Return the (X, Y) coordinate for the center point of the cell that contains the specified text.  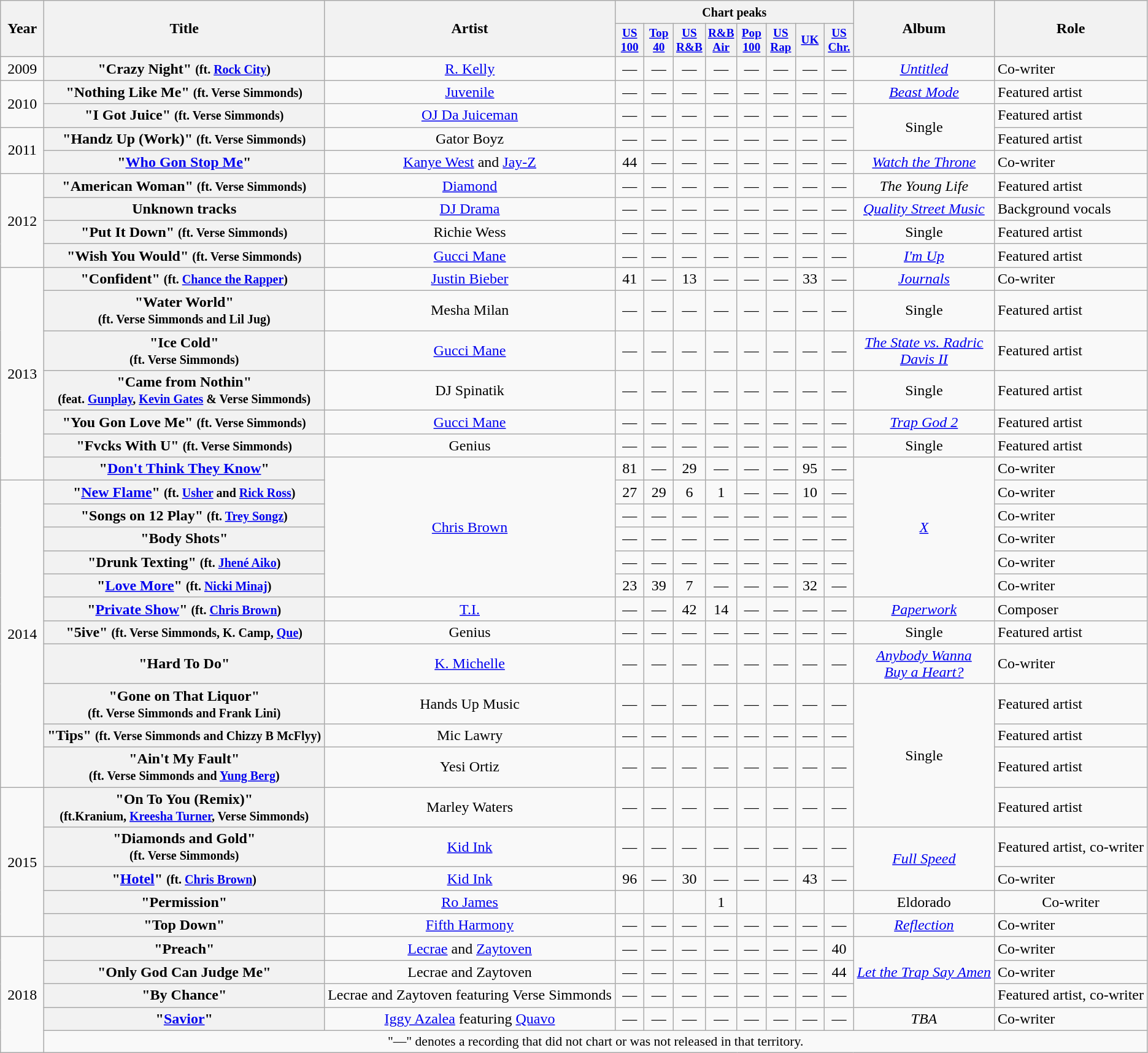
"I Got Juice" (ft. Verse Simmonds) (184, 115)
Chris Brown (470, 527)
"Came from Nothin"(feat. Gunplay, Kevin Gates & Verse Simmonds) (184, 390)
Kanye West and Jay-Z (470, 162)
Beast Mode (924, 92)
Fifth Harmony (470, 925)
TBA (924, 1019)
Diamond (470, 185)
"Nothing Like Me" (ft. Verse Simmonds) (184, 92)
DJ Drama (470, 209)
10 (810, 492)
UK (810, 40)
"Hotel" (ft. Chris Brown) (184, 879)
USR&B (690, 40)
2010 (22, 104)
Mesha Milan (470, 310)
"American Woman" (ft. Verse Simmonds) (184, 185)
"By Chance" (184, 995)
2013 (22, 374)
Top40 (659, 40)
"Wish You Would" (ft. Verse Simmonds) (184, 255)
27 (630, 492)
Lecrae and Zaytoven featuring Verse Simmonds (470, 995)
"Diamonds and Gold"(ft. Verse Simmonds) (184, 847)
"Tips" (ft. Verse Simmonds and Chizzy B McFlyy) (184, 736)
"Don't Think They Know" (184, 469)
"New Flame" (ft. Usher and Rick Ross) (184, 492)
Iggy Azalea featuring Quavo (470, 1019)
43 (810, 879)
"Songs on 12 Play" (ft. Trey Songz) (184, 515)
Watch the Throne (924, 162)
Unknown tracks (184, 209)
Pop100 (752, 40)
R&BAir (721, 40)
Gator Boyz (470, 139)
2014 (22, 634)
The Young Life (924, 185)
"You Gon Love Me" (ft. Verse Simmonds) (184, 422)
6 (690, 492)
USChr. (839, 40)
Trap God 2 (924, 422)
"Put It Down" (ft. Verse Simmonds) (184, 232)
39 (659, 585)
"Confident" (ft. Chance the Rapper) (184, 279)
Artist (470, 29)
Background vocals (1071, 209)
42 (690, 609)
Yesi Ortiz (470, 767)
Paperwork (924, 609)
Richie Wess (470, 232)
Eldorado (924, 902)
81 (630, 469)
23 (630, 585)
"Hard To Do" (184, 664)
"Permission" (184, 902)
2012 (22, 220)
The State vs. RadricDavis II (924, 351)
OJ Da Juiceman (470, 115)
"Ain't My Fault"(ft. Verse Simmonds and Yung Berg) (184, 767)
Let the Trap Say Amen (924, 972)
"Ice Cold"(ft. Verse Simmonds) (184, 351)
Hands Up Music (470, 703)
32 (810, 585)
"Handz Up (Work)" (ft. Verse Simmonds) (184, 139)
40 (839, 949)
Journals (924, 279)
2015 (22, 862)
"Body Shots" (184, 539)
"—" denotes a recording that did not chart or was not released in that territory. (596, 1041)
"Drunk Texting" (ft. Jhené Aiko) (184, 562)
Justin Bieber (470, 279)
13 (690, 279)
95 (810, 469)
Chart peaks (734, 12)
US100 (630, 40)
Mic Lawry (470, 736)
"Savior" (184, 1019)
"Fvcks With U" (ft. Verse Simmonds) (184, 445)
7 (690, 585)
Full Speed (924, 859)
"Only God Can Judge Me" (184, 972)
2018 (22, 995)
I'm Up (924, 255)
Untitled (924, 69)
"Who Gon Stop Me" (184, 162)
Album (924, 29)
"Crazy Night" (ft. Rock City) (184, 69)
2011 (22, 150)
Ro James (470, 902)
Role (1071, 29)
Reflection (924, 925)
"On To You (Remix)"(ft.Kranium, Kreesha Turner, Verse Simmonds) (184, 808)
"Private Show" (ft. Chris Brown) (184, 609)
33 (810, 279)
"Love More" (ft. Nicki Minaj) (184, 585)
"5ive" (ft. Verse Simmonds, K. Camp, Que) (184, 632)
Title (184, 29)
14 (721, 609)
DJ Spinatik (470, 390)
"Preach" (184, 949)
X (924, 527)
30 (690, 879)
K. Michelle (470, 664)
T.I. (470, 609)
"Top Down" (184, 925)
2009 (22, 69)
96 (630, 879)
Quality Street Music (924, 209)
Anybody WannaBuy a Heart? (924, 664)
Juvenile (470, 92)
41 (630, 279)
"Gone on That Liquor"(ft. Verse Simmonds and Frank Lini) (184, 703)
R. Kelly (470, 69)
Year (22, 29)
Composer (1071, 609)
Marley Waters (470, 808)
USRap (781, 40)
"Water World"(ft. Verse Simmonds and Lil Jug) (184, 310)
